Output the (X, Y) coordinate of the center of the cell containing the given text.  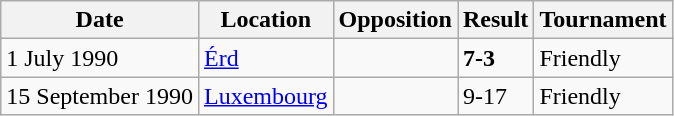
Érd (266, 58)
Date (100, 20)
7-3 (496, 58)
Opposition (395, 20)
9-17 (496, 96)
Luxembourg (266, 96)
Tournament (603, 20)
Location (266, 20)
Result (496, 20)
1 July 1990 (100, 58)
15 September 1990 (100, 96)
